Pinpoint the cell where the given text exists, returning its (x, y) midpoint coordinate. 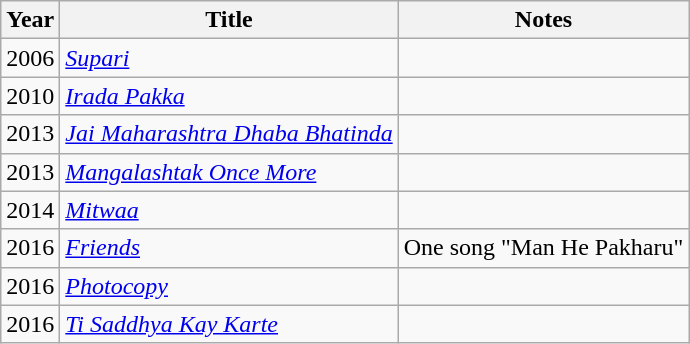
2006 (30, 58)
Title (229, 20)
One song "Man He Pakharu" (544, 248)
Notes (544, 20)
Mitwaa (229, 210)
Irada Pakka (229, 96)
Ti Saddhya Kay Karte (229, 324)
Mangalashtak Once More (229, 172)
Friends (229, 248)
Year (30, 20)
Supari (229, 58)
Jai Maharashtra Dhaba Bhatinda (229, 134)
Photocopy (229, 286)
2014 (30, 210)
2010 (30, 96)
